Determine the (X, Y) coordinate at the center of the cell enclosing the given text.  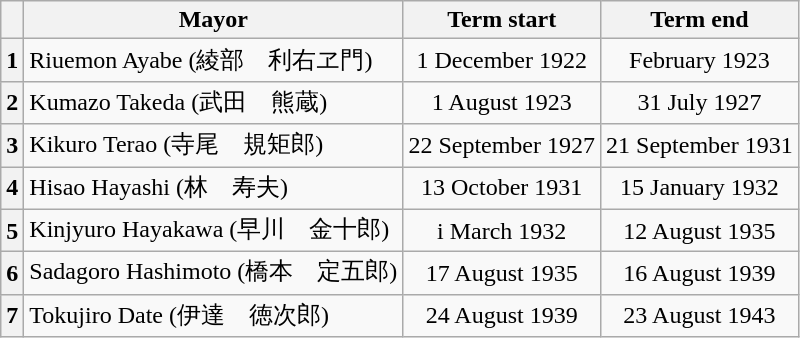
17 August 1935 (502, 274)
4 (12, 188)
23 August 1943 (700, 316)
Term end (700, 20)
21 September 1931 (700, 146)
24 August 1939 (502, 316)
February 1923 (700, 60)
3 (12, 146)
i March 1932 (502, 230)
Kikuro Terao (寺尾 規矩郎) (214, 146)
Hisao Hayashi (林 寿夫) (214, 188)
7 (12, 316)
1 August 1923 (502, 102)
31 July 1927 (700, 102)
Sadagoro Hashimoto (橋本 定五郎) (214, 274)
5 (12, 230)
Mayor (214, 20)
12 August 1935 (700, 230)
Riuemon Ayabe (綾部 利右ヱ門) (214, 60)
1 December 1922 (502, 60)
Kinjyuro Hayakawa (早川 金十郎) (214, 230)
Term start (502, 20)
Kumazo Takeda (武田 熊蔵) (214, 102)
6 (12, 274)
13 October 1931 (502, 188)
2 (12, 102)
22 September 1927 (502, 146)
Tokujiro Date (伊達 徳次郎) (214, 316)
1 (12, 60)
15 January 1932 (700, 188)
16 August 1939 (700, 274)
